Return the (x, y) coordinate for the center point of the cell that contains the specified text.  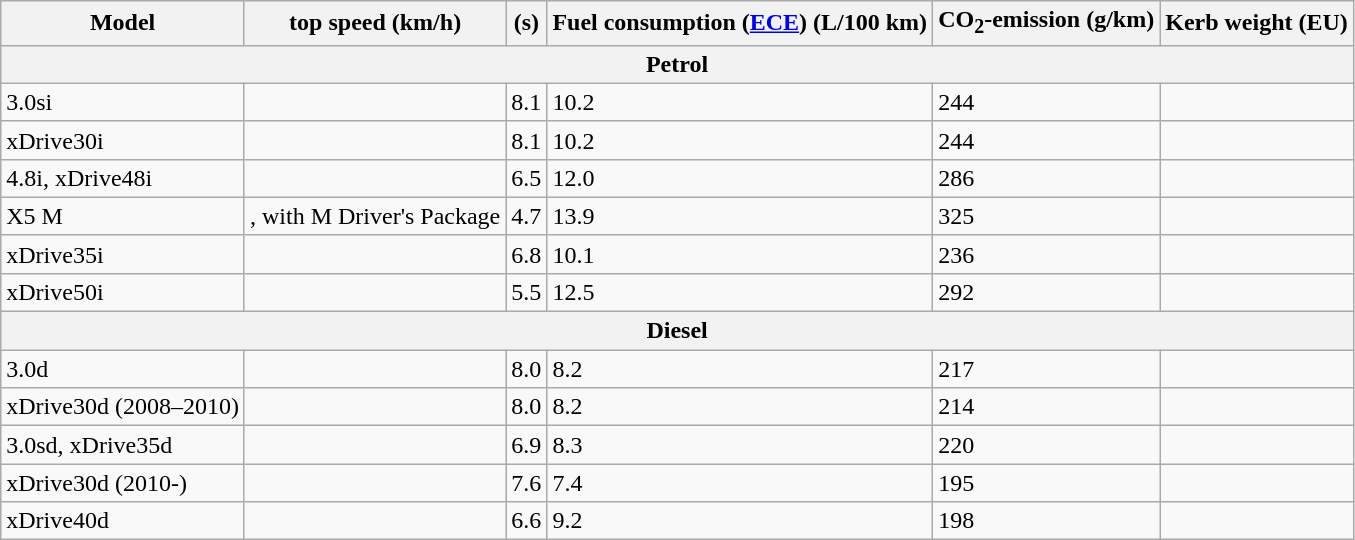
4.7 (526, 216)
, with M Driver's Package (374, 216)
Fuel consumption (ECE) (L/100 km) (740, 23)
292 (1046, 292)
214 (1046, 407)
325 (1046, 216)
Diesel (678, 331)
xDrive35i (123, 254)
3.0sd, xDrive35d (123, 445)
Kerb weight (EU) (1257, 23)
xDrive30d (2010-) (123, 483)
8.3 (740, 445)
7.6 (526, 483)
12.0 (740, 178)
198 (1046, 521)
Petrol (678, 64)
4.8i, xDrive48i (123, 178)
13.9 (740, 216)
6.5 (526, 178)
3.0si (123, 102)
6.6 (526, 521)
xDrive50i (123, 292)
9.2 (740, 521)
(s) (526, 23)
286 (1046, 178)
Model (123, 23)
10.1 (740, 254)
7.4 (740, 483)
217 (1046, 369)
3.0d (123, 369)
6.9 (526, 445)
195 (1046, 483)
5.5 (526, 292)
xDrive40d (123, 521)
6.8 (526, 254)
xDrive30d (2008–2010) (123, 407)
12.5 (740, 292)
top speed (km/h) (374, 23)
CO2-emission (g/km) (1046, 23)
236 (1046, 254)
xDrive30i (123, 140)
X5 M (123, 216)
220 (1046, 445)
